For the text-containing cell, return its midpoint in (x, y) coordinate format. 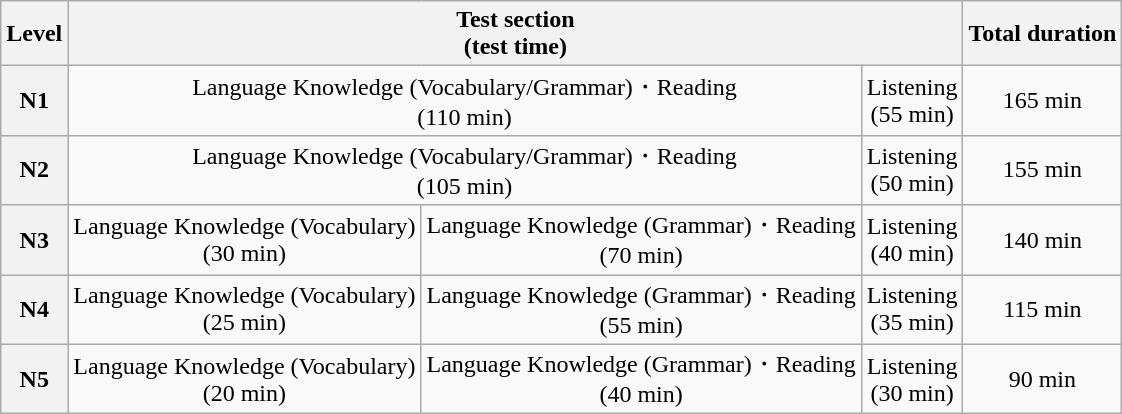
Language Knowledge (Grammar)・Reading(40 min) (641, 379)
115 min (1042, 309)
N3 (34, 240)
Language Knowledge (Vocabulary)(20 min) (244, 379)
Listening(55 min) (912, 101)
Language Knowledge (Vocabulary/Grammar)・Reading(110 min) (464, 101)
N1 (34, 101)
N2 (34, 170)
Language Knowledge (Vocabulary)(25 min) (244, 309)
Listening(35 min) (912, 309)
Language Knowledge (Vocabulary)(30 min) (244, 240)
Language Knowledge (Grammar)・Reading(55 min) (641, 309)
Listening(40 min) (912, 240)
N4 (34, 309)
Total duration (1042, 34)
Listening(50 min) (912, 170)
90 min (1042, 379)
155 min (1042, 170)
140 min (1042, 240)
Listening(30 min) (912, 379)
Level (34, 34)
Test section(test time) (516, 34)
165 min (1042, 101)
N5 (34, 379)
Language Knowledge (Grammar)・Reading(70 min) (641, 240)
Language Knowledge (Vocabulary/Grammar)・Reading(105 min) (464, 170)
